Extract the [X, Y] coordinate from the center of the cell holding the provided text.  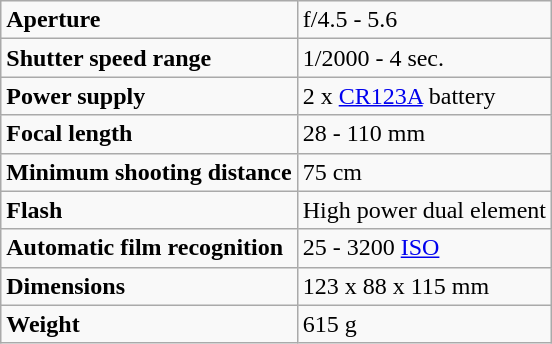
2 x CR123A battery [424, 96]
Weight [149, 324]
Dimensions [149, 286]
1/2000 - 4 sec. [424, 58]
f/4.5 - 5.6 [424, 20]
Power supply [149, 96]
615 g [424, 324]
75 cm [424, 172]
High power dual element [424, 210]
Automatic film recognition [149, 248]
Flash [149, 210]
Shutter speed range [149, 58]
25 - 3200 ISO [424, 248]
123 х 88 х 115 mm [424, 286]
Focal length [149, 134]
Minimum shooting distance [149, 172]
28 - 110 mm [424, 134]
Aperture [149, 20]
